Detect which cell encompasses the target text, then output its (x, y) center coordinate. 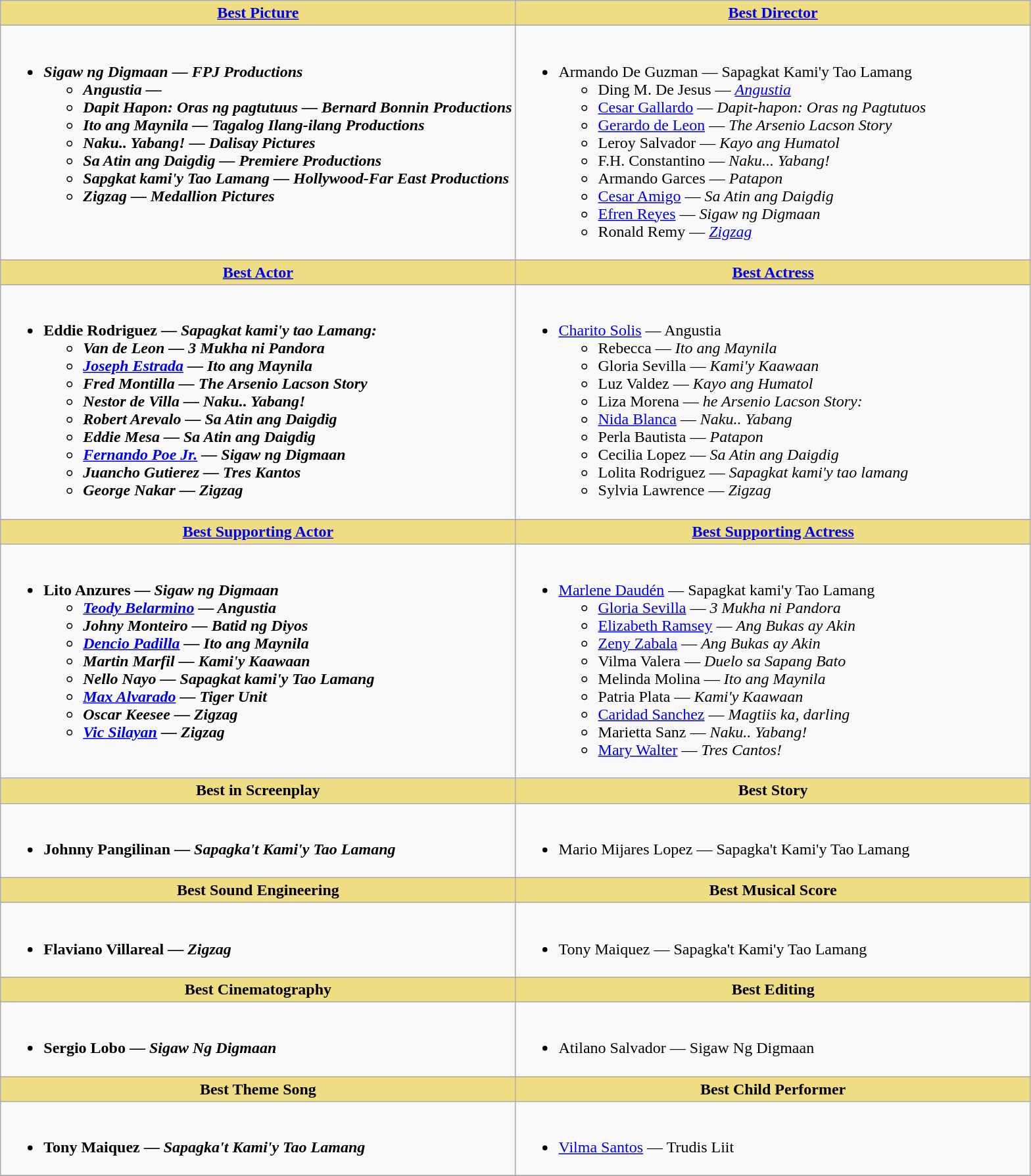
Best Child Performer (773, 1089)
Flaviano Villareal — Zigzag (258, 939)
Best Picture (258, 13)
Best Actor (258, 272)
Best Actress (773, 272)
Atilano Salvador — Sigaw Ng Digmaan (773, 1039)
Sergio Lobo — Sigaw Ng Digmaan (258, 1039)
Johnny Pangilinan — Sapagka't Kami'y Tao Lamang (258, 841)
Best Cinematography (258, 989)
Mario Mijares Lopez — Sapagka't Kami'y Tao Lamang (773, 841)
Best in Screenplay (258, 791)
Best Theme Song (258, 1089)
Best Editing (773, 989)
Best Supporting Actor (258, 531)
Best Supporting Actress (773, 531)
Best Musical Score (773, 890)
Best Director (773, 13)
Best Sound Engineering (258, 890)
Best Story (773, 791)
Vilma Santos — Trudis Liit (773, 1139)
